Return [x, y] of the center of cell containing provided text 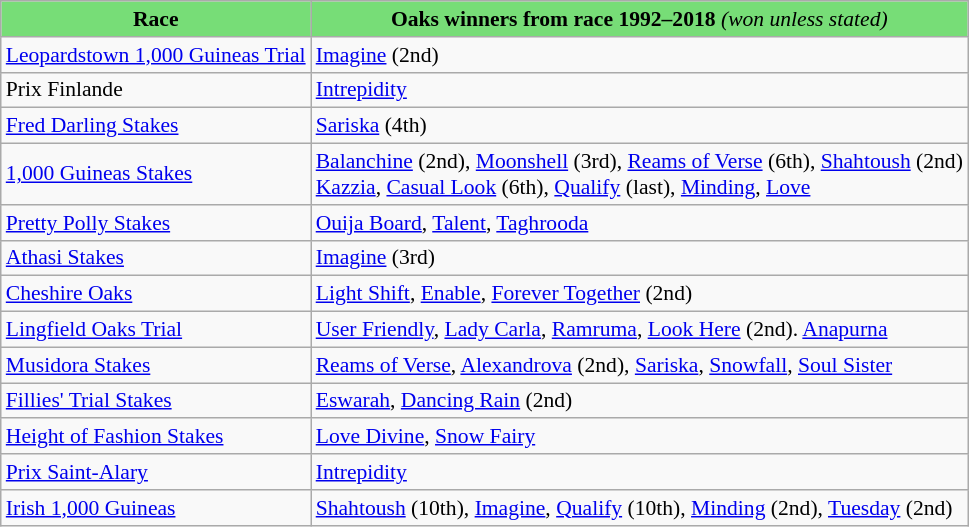
Fred Darling Stakes [156, 126]
Love Divine, Snow Fairy [640, 437]
Shahtoush (10th), Imagine, Qualify (10th), Minding (2nd), Tuesday (2nd) [640, 508]
Oaks winners from race 1992–2018 (won unless stated) [640, 19]
Race [156, 19]
Lingfield Oaks Trial [156, 330]
User Friendly, Lady Carla, Ramruma, Look Here (2nd). Anapurna [640, 330]
Reams of Verse, Alexandrova (2nd), Sariska, Snowfall, Soul Sister [640, 365]
Eswarah, Dancing Rain (2nd) [640, 401]
Athasi Stakes [156, 258]
Leopardstown 1,000 Guineas Trial [156, 55]
Balanchine (2nd), Moonshell (3rd), Reams of Verse (6th), Shahtoush (2nd)Kazzia, Casual Look (6th), Qualify (last), Minding, Love [640, 174]
Musidora Stakes [156, 365]
Height of Fashion Stakes [156, 437]
Prix Saint-Alary [156, 472]
Imagine (3rd) [640, 258]
Ouija Board, Talent, Taghrooda [640, 223]
Cheshire Oaks [156, 294]
Prix Finlande [156, 90]
Imagine (2nd) [640, 55]
Fillies' Trial Stakes [156, 401]
Light Shift, Enable, Forever Together (2nd) [640, 294]
Sariska (4th) [640, 126]
Pretty Polly Stakes [156, 223]
Irish 1,000 Guineas [156, 508]
1,000 Guineas Stakes [156, 174]
